Determine the (x, y) coordinate at the center of the cell enclosing the given text.  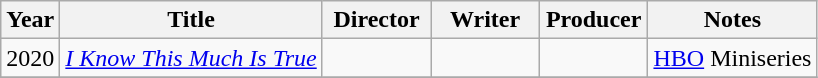
Director (376, 20)
Year (30, 20)
I Know This Much Is True (191, 58)
Notes (732, 20)
2020 (30, 58)
Title (191, 20)
Producer (594, 20)
Writer (486, 20)
HBO Miniseries (732, 58)
